Return [X, Y] of the center of cell containing provided text 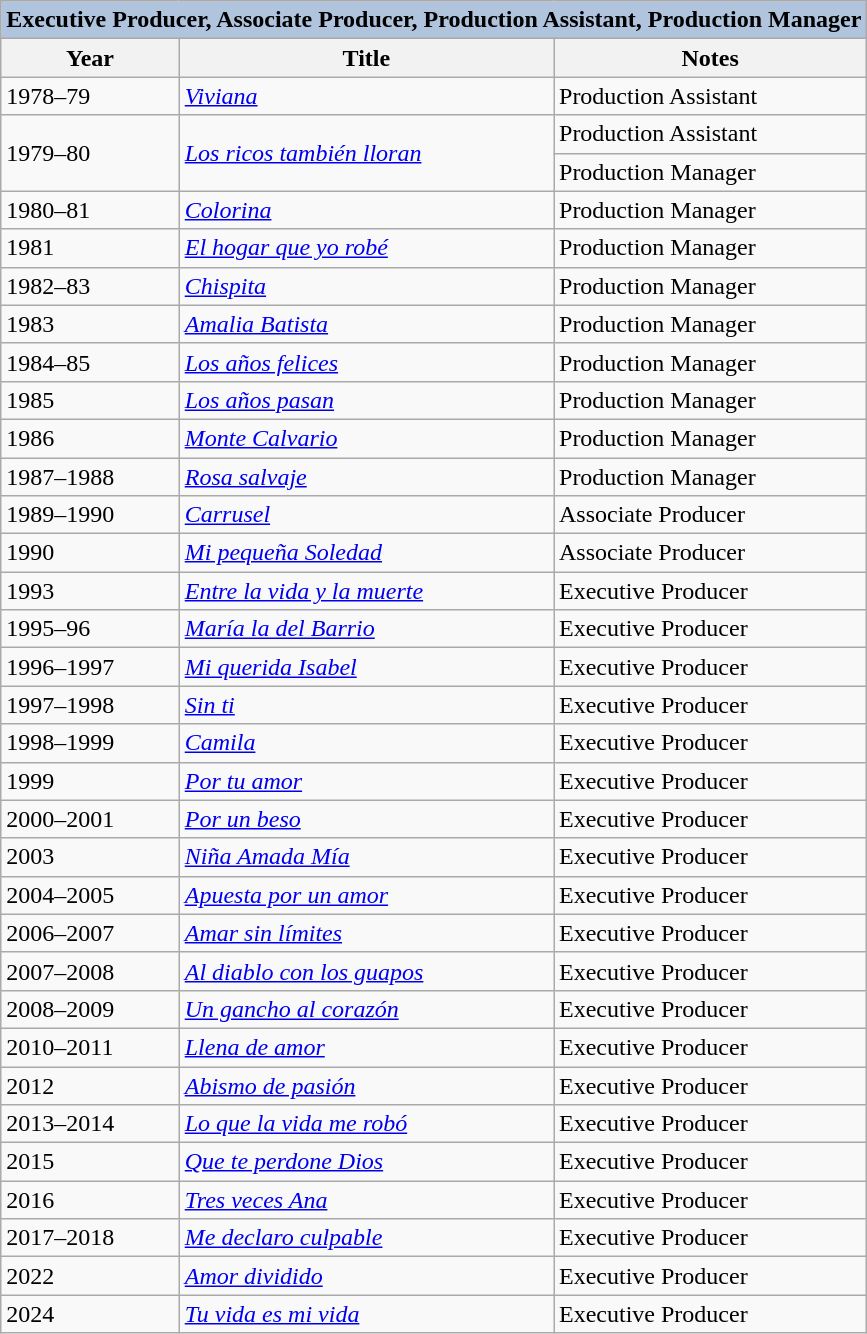
2000–2001 [90, 819]
1998–1999 [90, 743]
1996–1997 [90, 667]
Los ricos también lloran [366, 153]
Amalia Batista [366, 324]
Amor dividido [366, 1276]
Lo que la vida me robó [366, 1124]
Por un beso [366, 819]
Mi querida Isabel [366, 667]
1990 [90, 553]
Monte Calvario [366, 438]
Year [90, 58]
Rosa salvaje [366, 477]
2022 [90, 1276]
1987–1988 [90, 477]
Colorina [366, 210]
2012 [90, 1085]
Viviana [366, 96]
Apuesta por un amor [366, 895]
María la del Barrio [366, 629]
Entre la vida y la muerte [366, 591]
2013–2014 [90, 1124]
1982–83 [90, 286]
Tu vida es mi vida [366, 1314]
1978–79 [90, 96]
Los años pasan [366, 400]
1997–1998 [90, 705]
2015 [90, 1162]
Me declaro culpable [366, 1238]
2024 [90, 1314]
Los años felices [366, 362]
2007–2008 [90, 971]
1979–80 [90, 153]
Sin ti [366, 705]
1993 [90, 591]
Amar sin límites [366, 933]
Un gancho al corazón [366, 1009]
Chispita [366, 286]
Carrusel [366, 515]
Al diablo con los guapos [366, 971]
Tres veces Ana [366, 1200]
1984–85 [90, 362]
2003 [90, 857]
1985 [90, 400]
2010–2011 [90, 1047]
Abismo de pasión [366, 1085]
1983 [90, 324]
Camila [366, 743]
1995–96 [90, 629]
2006–2007 [90, 933]
Que te perdone Dios [366, 1162]
Mi pequeña Soledad [366, 553]
2004–2005 [90, 895]
1980–81 [90, 210]
Llena de amor [366, 1047]
El hogar que yo robé [366, 248]
1999 [90, 781]
Notes [710, 58]
1981 [90, 248]
1986 [90, 438]
2008–2009 [90, 1009]
2016 [90, 1200]
1989–1990 [90, 515]
Executive Producer, Associate Producer, Production Assistant, Production Manager [434, 20]
Por tu amor [366, 781]
Niña Amada Mía [366, 857]
2017–2018 [90, 1238]
Title [366, 58]
